Return [x, y] of the center of cell containing provided text 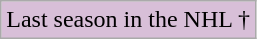
Last season in the NHL † [128, 20]
